From the cell containing the given text, extract its center point as [X, Y] coordinate. 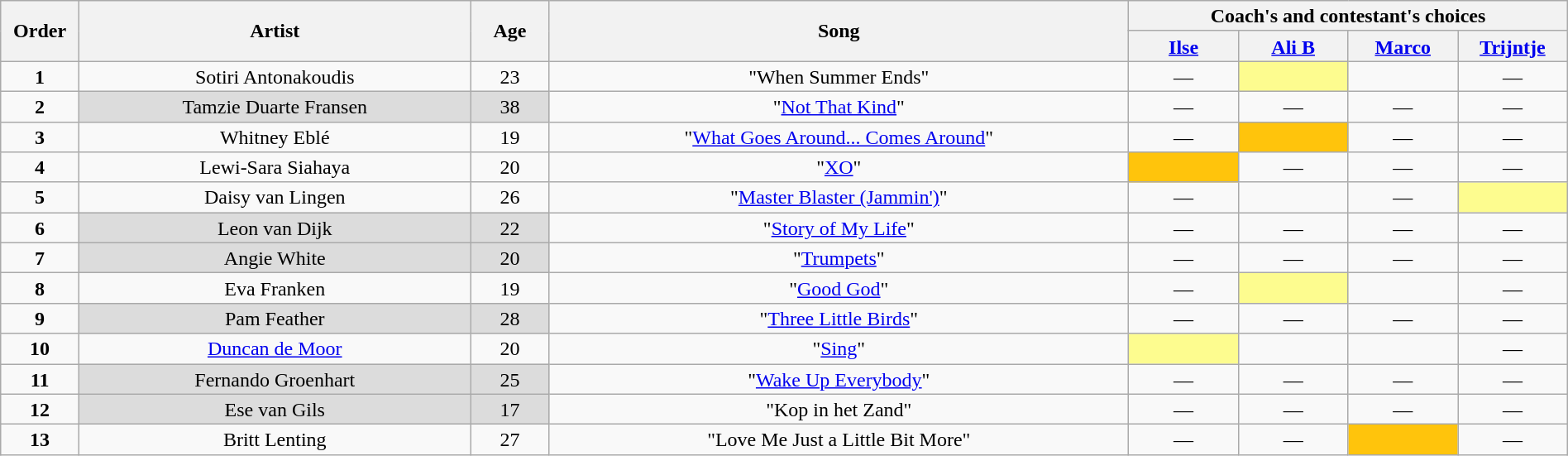
9 [40, 318]
Artist [275, 31]
25 [509, 379]
Eva Franken [275, 288]
Ali B [1293, 46]
Whitney Eblé [275, 137]
Age [509, 31]
"Wake Up Everybody" [839, 379]
6 [40, 228]
"Sing" [839, 349]
23 [509, 76]
"Love Me Just a Little Bit More" [839, 440]
10 [40, 349]
13 [40, 440]
Coach's and contestant's choices [1348, 17]
"Good God" [839, 288]
4 [40, 167]
"When Summer Ends" [839, 76]
"Trumpets" [839, 258]
Ilse [1184, 46]
Pam Feather [275, 318]
Order [40, 31]
"Kop in het Zand" [839, 409]
2 [40, 106]
Angie White [275, 258]
38 [509, 106]
22 [509, 228]
26 [509, 197]
12 [40, 409]
11 [40, 379]
28 [509, 318]
Ese van Gils [275, 409]
"Three Little Birds" [839, 318]
3 [40, 137]
Trijntje [1513, 46]
5 [40, 197]
Britt Lenting [275, 440]
17 [509, 409]
"What Goes Around... Comes Around" [839, 137]
8 [40, 288]
"XO" [839, 167]
27 [509, 440]
1 [40, 76]
Fernando Groenhart [275, 379]
"Story of My Life" [839, 228]
Marco [1403, 46]
"Master Blaster (Jammin')" [839, 197]
Tamzie Duarte Fransen [275, 106]
Song [839, 31]
Daisy van Lingen [275, 197]
Lewi-Sara Siahaya [275, 167]
"Not That Kind" [839, 106]
7 [40, 258]
Sotiri Antonakoudis [275, 76]
Duncan de Moor [275, 349]
Leon van Dijk [275, 228]
